Identify which cell holds the provided text, then report its [x, y] central coordinate. 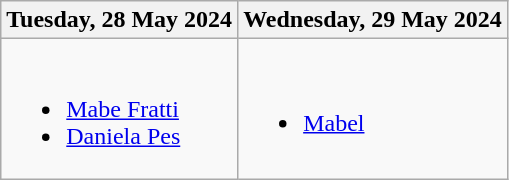
Mabel [373, 109]
Tuesday, 28 May 2024 [120, 20]
Wednesday, 29 May 2024 [373, 20]
Mabe FrattiDaniela Pes [120, 109]
